Output the [X, Y] coordinate of the center of the cell containing the given text.  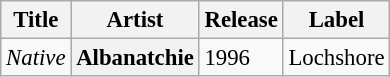
Title [36, 20]
1996 [241, 58]
Label [336, 20]
Lochshore [336, 58]
Release [241, 20]
Artist [135, 20]
Albanatchie [135, 58]
Native [36, 58]
